Detect which cell encompasses the target text, then output its [X, Y] center coordinate. 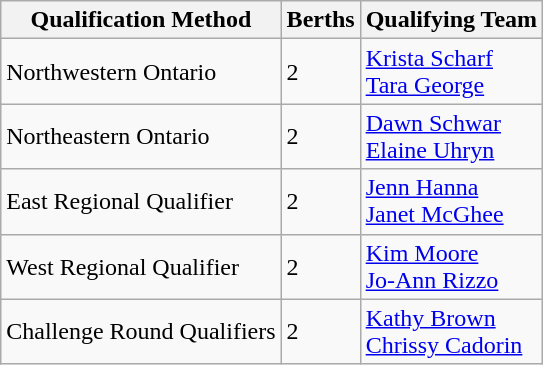
Dawn Schwar Elaine Uhryn [451, 136]
Kathy Brown Chrissy Cadorin [451, 332]
Kim Moore Jo-Ann Rizzo [451, 266]
Challenge Round Qualifiers [141, 332]
Northwestern Ontario [141, 72]
Qualifying Team [451, 20]
Berths [320, 20]
West Regional Qualifier [141, 266]
East Regional Qualifier [141, 202]
Qualification Method [141, 20]
Northeastern Ontario [141, 136]
Jenn Hanna Janet McGhee [451, 202]
Krista Scharf Tara George [451, 72]
